Pinpoint the cell where the given text exists, returning its [X, Y] midpoint coordinate. 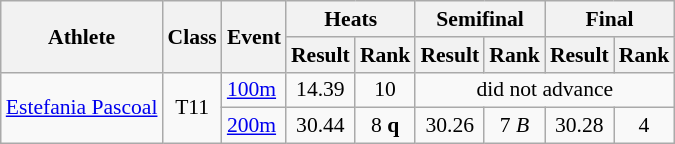
Estefania Pascoal [82, 108]
Event [254, 36]
did not advance [544, 90]
7 B [514, 126]
Athlete [82, 36]
8 q [386, 126]
14.39 [320, 90]
T11 [192, 108]
Final [610, 19]
30.28 [580, 126]
100m [254, 90]
10 [386, 90]
200m [254, 126]
4 [644, 126]
Class [192, 36]
30.44 [320, 126]
Heats [350, 19]
30.26 [450, 126]
Semifinal [480, 19]
